Determine the [x, y] coordinate at the center of the cell enclosing the given text.  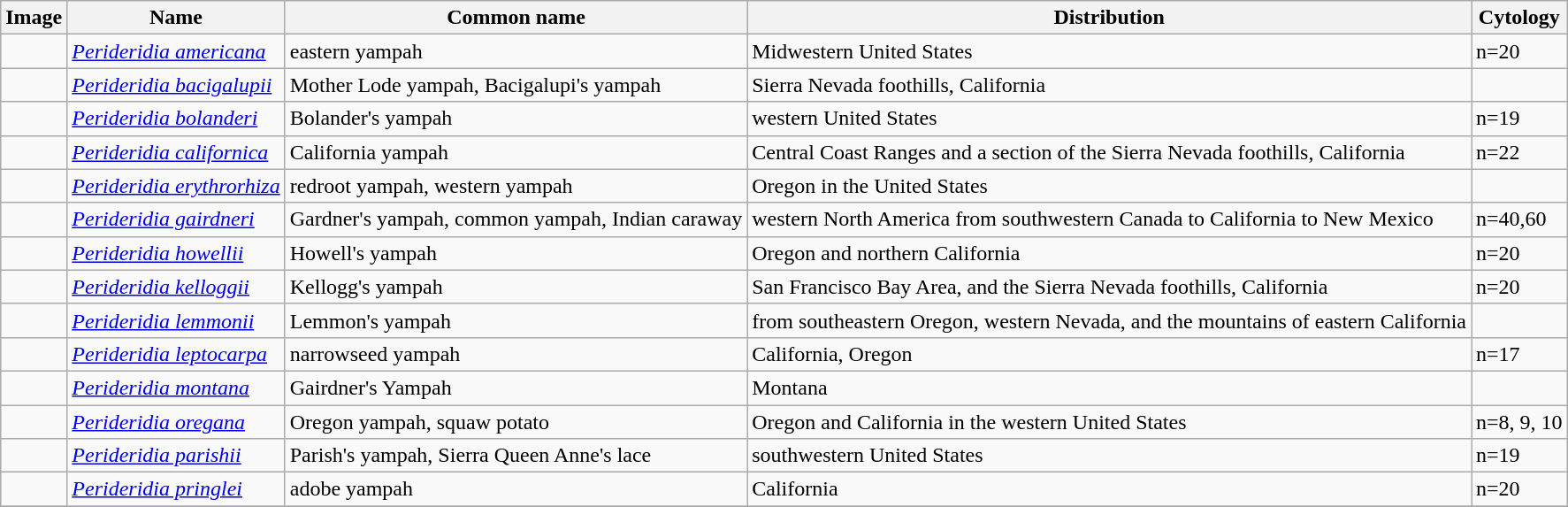
Perideridia howellii [176, 253]
Gairdner's Yampah [516, 388]
n=17 [1519, 354]
redroot yampah, western yampah [516, 186]
Cytology [1519, 18]
Montana [1109, 388]
Sierra Nevada foothills, California [1109, 85]
Gardner's yampah, common yampah, Indian caraway [516, 219]
Mother Lode yampah, Bacigalupi's yampah [516, 85]
Lemmon's yampah [516, 320]
Perideridia erythrorhiza [176, 186]
n=8, 9, 10 [1519, 422]
from southeastern Oregon, western Nevada, and the mountains of eastern California [1109, 320]
Bolander's yampah [516, 119]
Name [176, 18]
western North America from southwestern Canada to California to New Mexico [1109, 219]
California [1109, 489]
Perideridia pringlei [176, 489]
Central Coast Ranges and a section of the Sierra Nevada foothills, California [1109, 152]
California yampah [516, 152]
narrowseed yampah [516, 354]
Perideridia americana [176, 51]
California, Oregon [1109, 354]
Perideridia bacigalupii [176, 85]
Perideridia leptocarpa [176, 354]
n=22 [1519, 152]
Perideridia bolanderi [176, 119]
southwestern United States [1109, 456]
adobe yampah [516, 489]
eastern yampah [516, 51]
Howell's yampah [516, 253]
Kellogg's yampah [516, 287]
Perideridia oregana [176, 422]
Distribution [1109, 18]
Parish's yampah, Sierra Queen Anne's lace [516, 456]
San Francisco Bay Area, and the Sierra Nevada foothills, California [1109, 287]
n=40,60 [1519, 219]
Perideridia gairdneri [176, 219]
Oregon and California in the western United States [1109, 422]
Oregon in the United States [1109, 186]
Perideridia lemmonii [176, 320]
Perideridia parishii [176, 456]
Common name [516, 18]
Perideridia montana [176, 388]
Oregon yampah, squaw potato [516, 422]
Perideridia kelloggii [176, 287]
Image [34, 18]
Perideridia californica [176, 152]
western United States [1109, 119]
Oregon and northern California [1109, 253]
Midwestern United States [1109, 51]
